Return the (x, y) coordinate for the center point of the cell that contains the specified text.  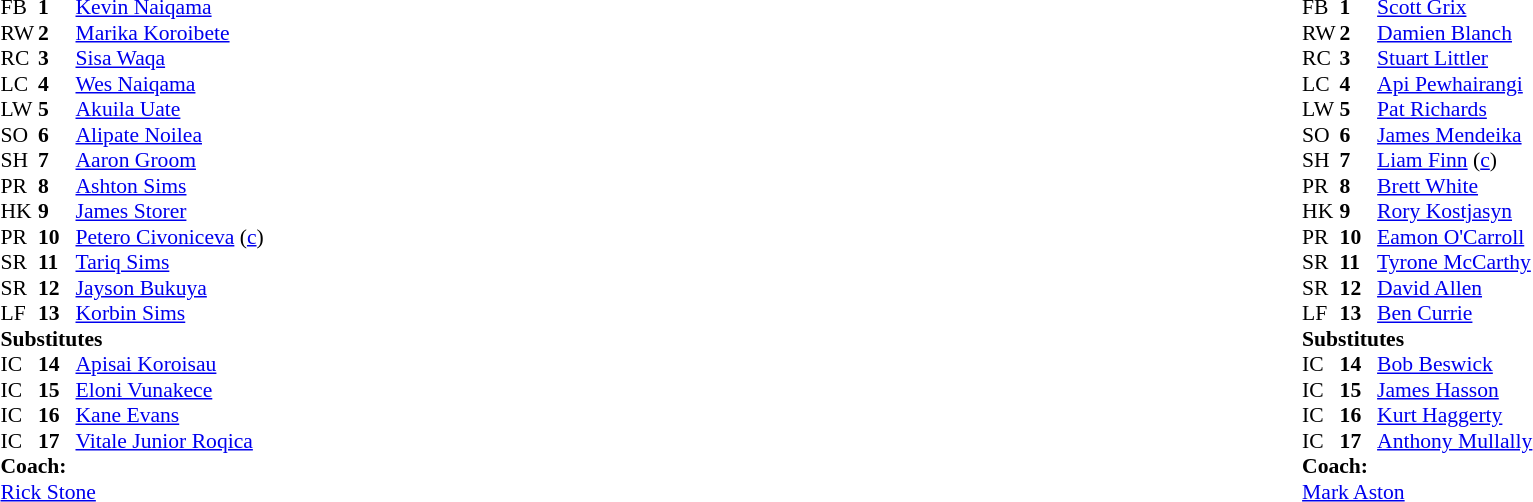
Brett White (1454, 186)
Jayson Bukuya (170, 288)
Petero Civoniceva (c) (170, 237)
Sisa Waqa (170, 59)
Anthony Mullally (1454, 441)
Bob Beswick (1454, 365)
James Storer (170, 211)
Liam Finn (c) (1454, 161)
Korbin Sims (170, 313)
Pat Richards (1454, 109)
Akuila Uate (170, 109)
Damien Blanch (1454, 33)
Eloni Vunakece (170, 390)
Ashton Sims (170, 186)
Kurt Haggerty (1454, 415)
Tyrone McCarthy (1454, 263)
Tariq Sims (170, 263)
Rory Kostjasyn (1454, 211)
Marika Koroibete (170, 33)
Alipate Noilea (170, 135)
Kane Evans (170, 415)
Eamon O'Carroll (1454, 237)
David Allen (1454, 288)
Stuart Littler (1454, 59)
Wes Naiqama (170, 84)
Apisai Koroisau (170, 365)
James Hasson (1454, 390)
Api Pewhairangi (1454, 84)
Aaron Groom (170, 161)
James Mendeika (1454, 135)
Vitale Junior Roqica (170, 441)
Ben Currie (1454, 313)
